Capture the cell that displays the provided text and extract its [X, Y] central coordinate. 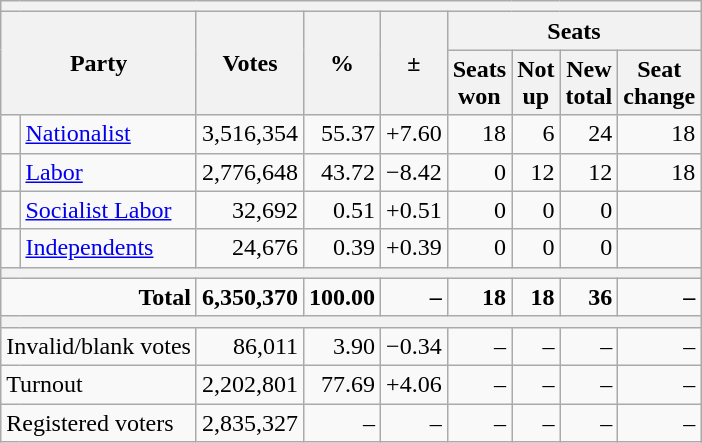
3,516,354 [250, 134]
2,202,801 [250, 384]
Invalid/blank votes [99, 346]
Seats [574, 31]
Turnout [99, 384]
Notup [536, 82]
32,692 [250, 210]
Newtotal [589, 82]
24,676 [250, 248]
2,835,327 [250, 423]
−8.42 [414, 172]
+4.06 [414, 384]
Votes [250, 64]
100.00 [342, 297]
Seatchange [660, 82]
6,350,370 [250, 297]
24 [589, 134]
Labor [108, 172]
Socialist Labor [108, 210]
% [342, 64]
2,776,648 [250, 172]
55.37 [342, 134]
−0.34 [414, 346]
+0.51 [414, 210]
3.90 [342, 346]
+7.60 [414, 134]
6 [536, 134]
Nationalist [108, 134]
0.51 [342, 210]
± [414, 64]
43.72 [342, 172]
36 [589, 297]
Seatswon [479, 82]
77.69 [342, 384]
0.39 [342, 248]
Party [99, 64]
Registered voters [99, 423]
Total [99, 297]
Independents [108, 248]
86,011 [250, 346]
+0.39 [414, 248]
